Determine the (x, y) coordinate at the center of the cell enclosing the given text.  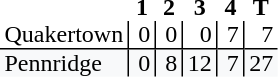
Pennridge (64, 63)
8 (168, 63)
12 (199, 63)
Quakertown (64, 35)
27 (261, 63)
